Locate the cell with the specified text and output its [x, y] center coordinate. 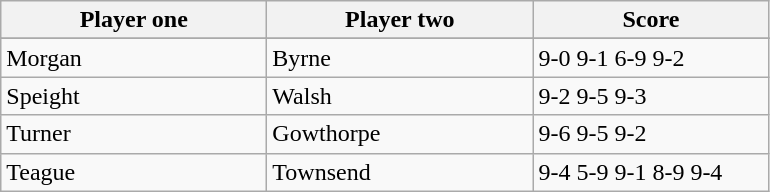
Speight [134, 96]
Player two [400, 20]
9-0 9-1 6-9 9-2 [651, 58]
9-4 5-9 9-1 8-9 9-4 [651, 172]
Turner [134, 134]
9-6 9-5 9-2 [651, 134]
Teague [134, 172]
Gowthorpe [400, 134]
9-2 9-5 9-3 [651, 96]
Morgan [134, 58]
Townsend [400, 172]
Player one [134, 20]
Byrne [400, 58]
Walsh [400, 96]
Score [651, 20]
